From the cell containing the given text, extract its center point as (x, y) coordinate. 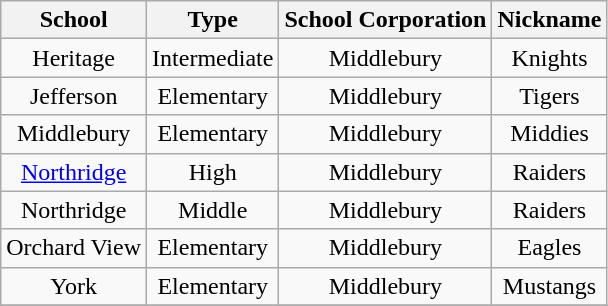
Mustangs (550, 286)
High (213, 172)
Middies (550, 134)
Intermediate (213, 58)
Jefferson (74, 96)
Eagles (550, 248)
Tigers (550, 96)
School (74, 20)
Orchard View (74, 248)
Middle (213, 210)
Heritage (74, 58)
Nickname (550, 20)
Knights (550, 58)
York (74, 286)
Type (213, 20)
School Corporation (386, 20)
